Pinpoint the cell where the given text exists, returning its (X, Y) midpoint coordinate. 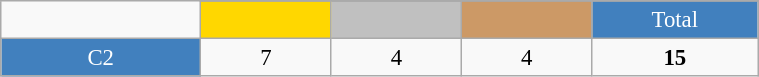
7 (266, 58)
15 (675, 58)
C2 (101, 58)
Total (675, 20)
